Scan for the cell matching the given text and deliver its (x, y) coordinate at center. 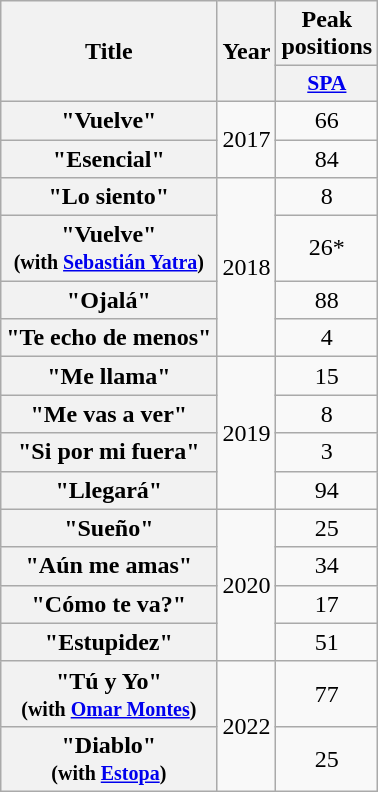
"Sueño" (109, 528)
51 (327, 642)
"Llegará" (109, 490)
"Tú y Yo"(with Omar Montes) (109, 694)
"Ojalá" (109, 300)
"Me vas a ver" (109, 414)
84 (327, 159)
SPA (327, 84)
"Cómo te va?" (109, 604)
2020 (246, 585)
"Aún me amas" (109, 566)
Title (109, 52)
"Te echo de menos" (109, 338)
2018 (246, 268)
"Esencial" (109, 159)
88 (327, 300)
26* (327, 248)
"Estupidez" (109, 642)
34 (327, 566)
66 (327, 120)
"Vuelve"(with Sebastián Yatra) (109, 248)
15 (327, 376)
2019 (246, 433)
2022 (246, 726)
94 (327, 490)
Peak positions (327, 34)
"Vuelve" (109, 120)
Year (246, 52)
4 (327, 338)
77 (327, 694)
3 (327, 452)
"Me llama" (109, 376)
"Lo siento" (109, 197)
"Diablo"(with Estopa) (109, 758)
17 (327, 604)
"Si por mi fuera" (109, 452)
2017 (246, 139)
